Scan for the cell matching the given text and deliver its (X, Y) coordinate at center. 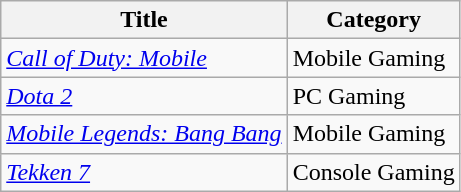
Console Gaming (374, 172)
Mobile Legends: Bang Bang (144, 134)
Dota 2 (144, 96)
PC Gaming (374, 96)
Category (374, 20)
Title (144, 20)
Tekken 7 (144, 172)
Call of Duty: Mobile (144, 58)
